Find where the given text appears and provide that cell's center as (x, y) coordinate. 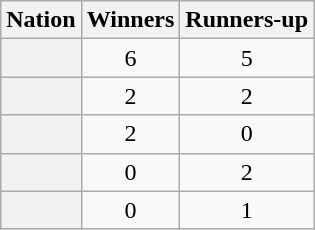
5 (247, 58)
Nation (41, 20)
Winners (130, 20)
6 (130, 58)
1 (247, 210)
Runners-up (247, 20)
